Search for the cell housing the specified text and yield its (X, Y) center coordinate. 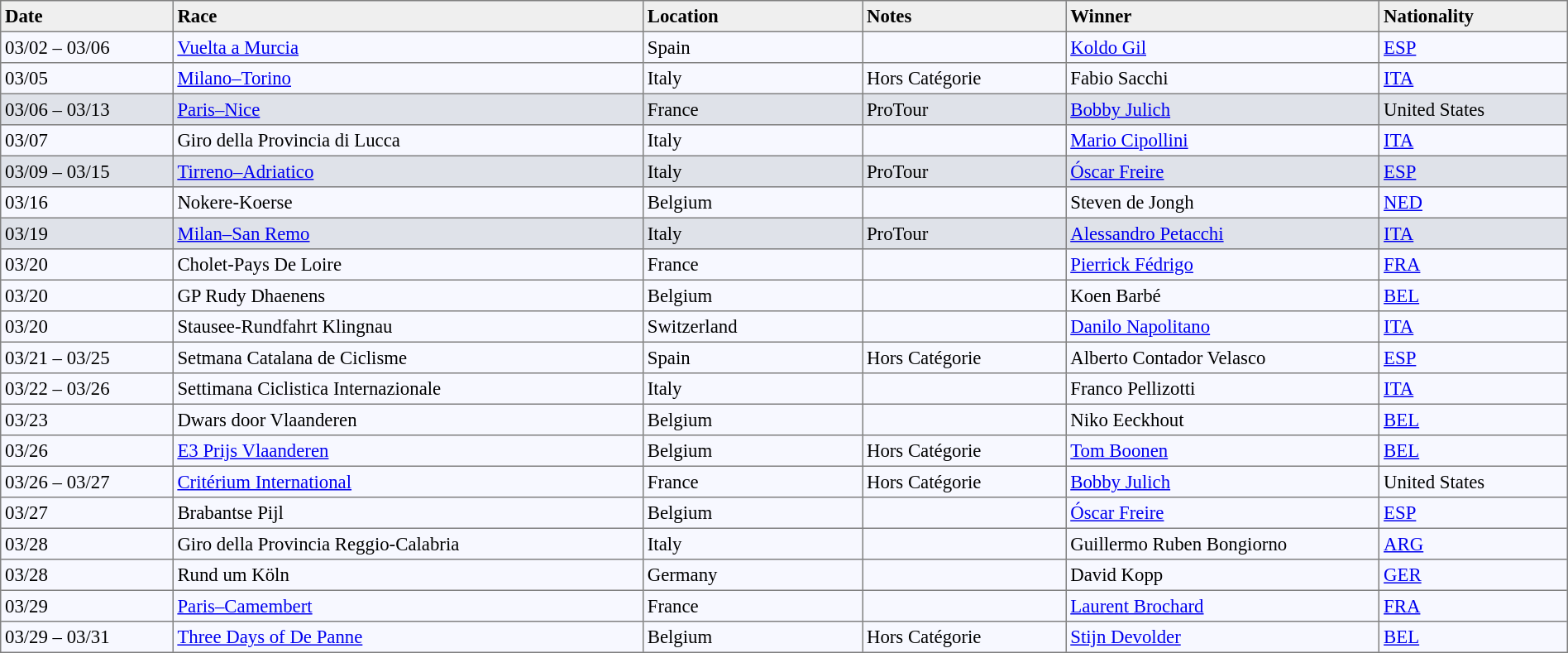
Dwars door Vlaanderen (408, 420)
Three Days of De Panne (408, 637)
Niko Eeckhout (1222, 420)
Laurent Brochard (1222, 606)
03/16 (87, 203)
Stausee-Rundfahrt Klingnau (408, 327)
Tirreno–Adriatico (408, 171)
Koldo Gil (1222, 47)
Germany (753, 575)
Alessandro Petacchi (1222, 233)
03/09 – 03/15 (87, 171)
03/21 – 03/25 (87, 358)
Nokere-Koerse (408, 203)
Critérium International (408, 482)
Rund um Köln (408, 575)
ARG (1474, 544)
Vuelta a Murcia (408, 47)
Giro della Provincia Reggio-Calabria (408, 544)
Location (753, 17)
Steven de Jongh (1222, 203)
Koen Barbé (1222, 295)
GP Rudy Dhaenens (408, 295)
03/22 – 03/26 (87, 389)
03/07 (87, 141)
Settimana Ciclistica Internazionale (408, 389)
Guillermo Ruben Bongiorno (1222, 544)
03/29 (87, 606)
Race (408, 17)
03/19 (87, 233)
Pierrick Fédrigo (1222, 265)
GER (1474, 575)
03/29 – 03/31 (87, 637)
Nationality (1474, 17)
Paris–Camembert (408, 606)
Winner (1222, 17)
Giro della Provincia di Lucca (408, 141)
Cholet-Pays De Loire (408, 265)
03/26 – 03/27 (87, 482)
E3 Prijs Vlaanderen (408, 451)
03/06 – 03/13 (87, 109)
Milan–San Remo (408, 233)
Switzerland (753, 327)
Brabantse Pijl (408, 513)
Stijn Devolder (1222, 637)
03/02 – 03/06 (87, 47)
03/27 (87, 513)
Setmana Catalana de Ciclisme (408, 358)
03/23 (87, 420)
Mario Cipollini (1222, 141)
Fabio Sacchi (1222, 79)
Alberto Contador Velasco (1222, 358)
Milano–Torino (408, 79)
Danilo Napolitano (1222, 327)
Notes (964, 17)
Paris–Nice (408, 109)
03/05 (87, 79)
David Kopp (1222, 575)
NED (1474, 203)
Tom Boonen (1222, 451)
Date (87, 17)
Franco Pellizotti (1222, 389)
03/26 (87, 451)
